Provide the (x, y) coordinate of the cell's center where the given text is located.  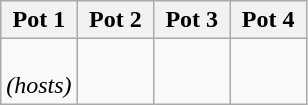
Pot 1 (39, 20)
Pot 3 (192, 20)
Pot 4 (268, 20)
(hosts) (39, 72)
Pot 2 (115, 20)
